Identify which cell holds the provided text, then report its (X, Y) central coordinate. 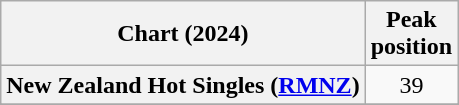
39 (411, 85)
Chart (2024) (183, 34)
Peakposition (411, 34)
New Zealand Hot Singles (RMNZ) (183, 85)
